Return the [x, y] coordinate for the center point of the cell that contains the specified text.  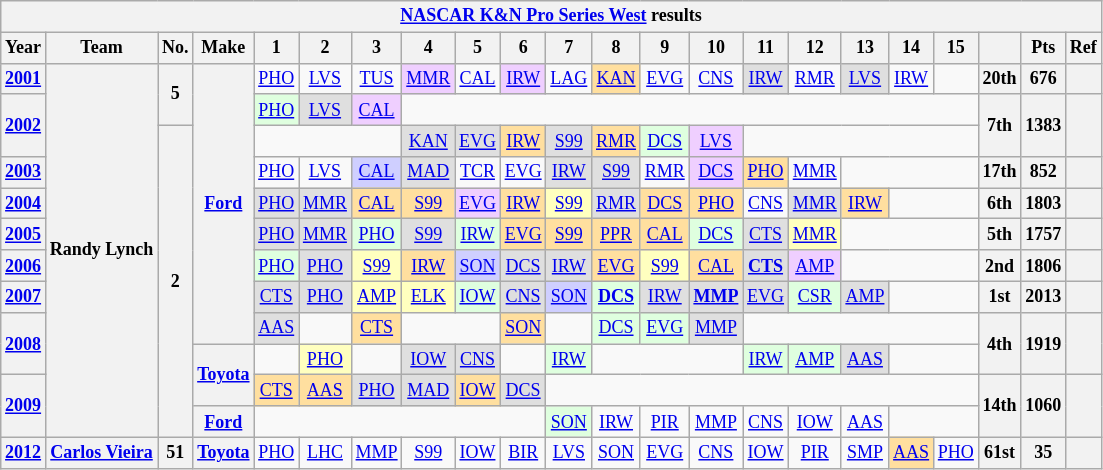
1060 [1044, 406]
1757 [1044, 234]
NASCAR K&N Pro Series West results [551, 16]
PPR [616, 234]
13 [865, 48]
1383 [1044, 125]
7th [1000, 125]
17th [1000, 172]
CSR [814, 296]
2009 [24, 406]
2nd [1000, 266]
2012 [24, 452]
LHC [326, 452]
20th [1000, 78]
11 [766, 48]
2007 [24, 296]
9 [664, 48]
1919 [1044, 343]
ELK [428, 296]
Ref [1084, 48]
7 [569, 48]
35 [1044, 452]
2001 [24, 78]
10 [716, 48]
Pts [1044, 48]
3 [376, 48]
2013 [1044, 296]
12 [814, 48]
1803 [1044, 204]
2005 [24, 234]
5th [1000, 234]
61st [1000, 452]
676 [1044, 78]
Carlos Vieira [101, 452]
2004 [24, 204]
SMP [865, 452]
14th [1000, 406]
LAG [569, 78]
14 [912, 48]
1st [1000, 296]
2006 [24, 266]
Team [101, 48]
2003 [24, 172]
4th [1000, 343]
BIR [523, 452]
4 [428, 48]
TUS [376, 78]
1806 [1044, 266]
8 [616, 48]
6th [1000, 204]
6 [523, 48]
2008 [24, 343]
51 [176, 452]
Year [24, 48]
852 [1044, 172]
Randy Lynch [101, 250]
Make [224, 48]
2002 [24, 125]
15 [956, 48]
1 [276, 48]
No. [176, 48]
TCR [478, 172]
